Pinpoint the cell where the given text exists, returning its [X, Y] midpoint coordinate. 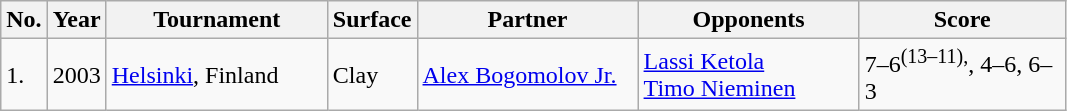
Opponents [748, 20]
Clay [372, 75]
Surface [372, 20]
7–6(13–11),, 4–6, 6–3 [962, 75]
2003 [76, 75]
Partner [528, 20]
Helsinki, Finland [216, 75]
Lassi Ketola Timo Nieminen [748, 75]
Tournament [216, 20]
1. [24, 75]
Alex Bogomolov Jr. [528, 75]
Score [962, 20]
Year [76, 20]
No. [24, 20]
